Identify which cell holds the provided text, then report its [x, y] central coordinate. 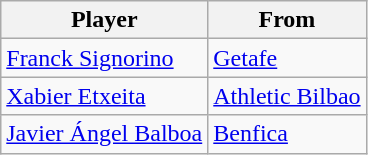
Franck Signorino [104, 58]
Player [104, 20]
Javier Ángel Balboa [104, 134]
Xabier Etxeita [104, 96]
Getafe [287, 58]
Athletic Bilbao [287, 96]
From [287, 20]
Benfica [287, 134]
